From the cell containing the given text, extract its center point as [x, y] coordinate. 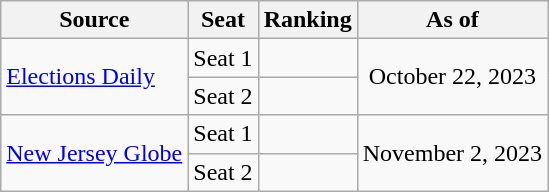
Source [94, 20]
New Jersey Globe [94, 153]
As of [452, 20]
Ranking [308, 20]
Seat [223, 20]
October 22, 2023 [452, 77]
November 2, 2023 [452, 153]
Elections Daily [94, 77]
